For the text-containing cell, return its midpoint in (X, Y) coordinate format. 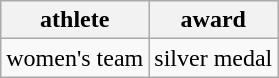
athlete (75, 20)
silver medal (214, 58)
women's team (75, 58)
award (214, 20)
